Identify which cell holds the provided text, then report its (x, y) central coordinate. 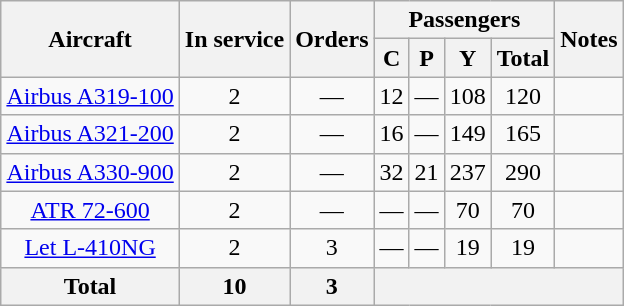
Airbus A321-200 (90, 134)
21 (426, 172)
Let L-410NG (90, 248)
Airbus A330-900 (90, 172)
10 (234, 286)
C (392, 58)
290 (523, 172)
ATR 72-600 (90, 210)
Notes (589, 39)
Orders (332, 39)
149 (468, 134)
12 (392, 96)
108 (468, 96)
Passengers (464, 20)
237 (468, 172)
32 (392, 172)
120 (523, 96)
In service (234, 39)
Aircraft (90, 39)
165 (523, 134)
16 (392, 134)
Airbus A319-100 (90, 96)
Y (468, 58)
P (426, 58)
